From the cell containing the given text, extract its center point as (x, y) coordinate. 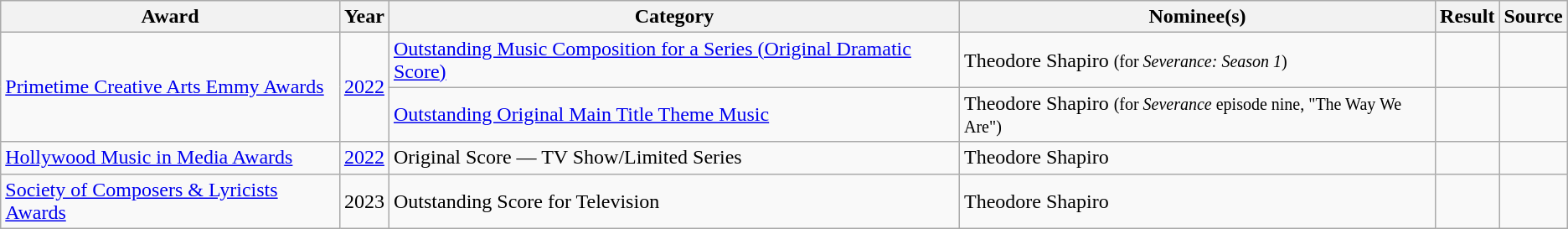
Award (171, 17)
Original Score — TV Show/Limited Series (673, 158)
Outstanding Music Composition for a Series (Original Dramatic Score) (673, 60)
Primetime Creative Arts Emmy Awards (171, 87)
Theodore Shapiro (for Severance episode nine, "The Way We Are") (1197, 114)
Nominee(s) (1197, 17)
Source (1533, 17)
Theodore Shapiro (for Severance: Season 1) (1197, 60)
2023 (364, 201)
Result (1467, 17)
Society of Composers & Lyricists Awards (171, 201)
Outstanding Original Main Title Theme Music (673, 114)
Outstanding Score for Television (673, 201)
Year (364, 17)
Category (673, 17)
Hollywood Music in Media Awards (171, 158)
